Search for the cell housing the specified text and yield its (X, Y) center coordinate. 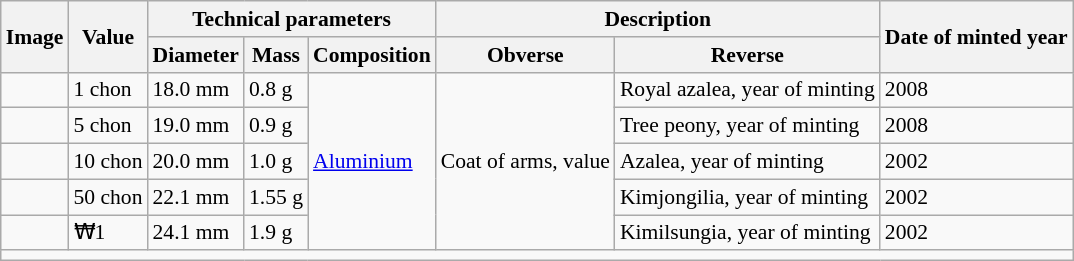
Kimjongilia, year of minting (748, 197)
22.1 mm (196, 197)
Mass (276, 55)
Date of minted year (976, 36)
Diameter (196, 55)
Reverse (748, 55)
₩1 (108, 233)
50 chon (108, 197)
20.0 mm (196, 162)
1 chon (108, 90)
5 chon (108, 126)
Azalea, year of minting (748, 162)
Value (108, 36)
0.9 g (276, 126)
19.0 mm (196, 126)
Composition (372, 55)
1.0 g (276, 162)
Description (658, 19)
Image (35, 36)
1.9 g (276, 233)
10 chon (108, 162)
18.0 mm (196, 90)
Obverse (526, 55)
Coat of arms, value (526, 161)
Aluminium (372, 161)
Kimilsungia, year of minting (748, 233)
24.1 mm (196, 233)
0.8 g (276, 90)
1.55 g (276, 197)
Royal azalea, year of minting (748, 90)
Tree peony, year of minting (748, 126)
Technical parameters (292, 19)
